Output the (x, y) coordinate of the center of the cell containing the given text.  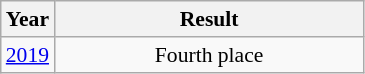
Year (28, 19)
Result (209, 19)
2019 (28, 55)
Fourth place (209, 55)
